Extract the (X, Y) coordinate from the center of the cell holding the provided text.  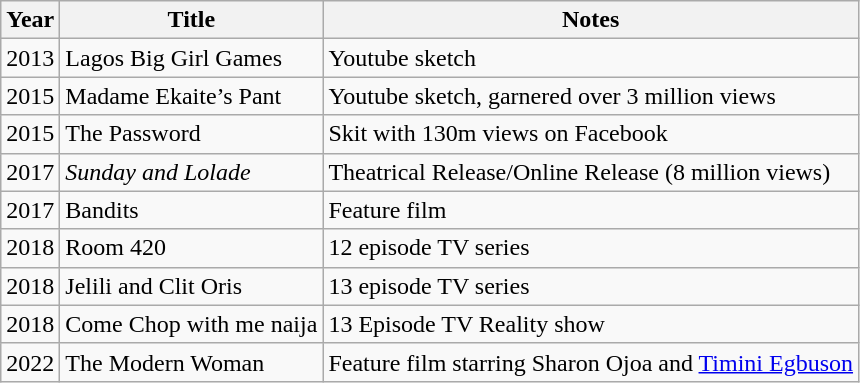
Feature film (591, 210)
Youtube sketch, garnered over 3 million views (591, 96)
The Modern Woman (192, 362)
Theatrical Release/Online Release (8 million views) (591, 172)
Come Chop with me naija (192, 324)
Title (192, 20)
Jelili and Clit Oris (192, 286)
The Password (192, 134)
2013 (30, 58)
Room 420 (192, 248)
Bandits (192, 210)
13 Episode TV Reality show (591, 324)
13 episode TV series (591, 286)
Skit with 130m views on Facebook (591, 134)
Year (30, 20)
Notes (591, 20)
12 episode TV series (591, 248)
Youtube sketch (591, 58)
Feature film starring Sharon Ojoa and Timini Egbuson (591, 362)
Sunday and Lolade (192, 172)
2022 (30, 362)
Lagos Big Girl Games (192, 58)
Madame Ekaite’s Pant (192, 96)
